Detect which cell encompasses the target text, then output its [X, Y] center coordinate. 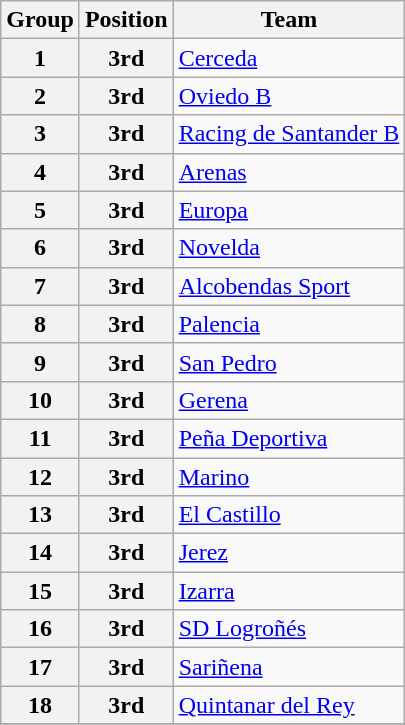
5 [40, 210]
6 [40, 248]
17 [40, 667]
11 [40, 438]
13 [40, 515]
15 [40, 591]
Position [126, 20]
4 [40, 172]
3 [40, 134]
Sariñena [289, 667]
Oviedo B [289, 96]
Cerceda [289, 58]
14 [40, 553]
Group [40, 20]
10 [40, 400]
Gerena [289, 400]
Quintanar del Rey [289, 705]
16 [40, 629]
Racing de Santander B [289, 134]
Team [289, 20]
Peña Deportiva [289, 438]
8 [40, 324]
Izarra [289, 591]
San Pedro [289, 362]
Arenas [289, 172]
12 [40, 477]
El Castillo [289, 515]
Jerez [289, 553]
9 [40, 362]
2 [40, 96]
SD Logroñés [289, 629]
Novelda [289, 248]
Alcobendas Sport [289, 286]
Europa [289, 210]
1 [40, 58]
Marino [289, 477]
18 [40, 705]
7 [40, 286]
Palencia [289, 324]
